From the cell containing the given text, extract its center point as [x, y] coordinate. 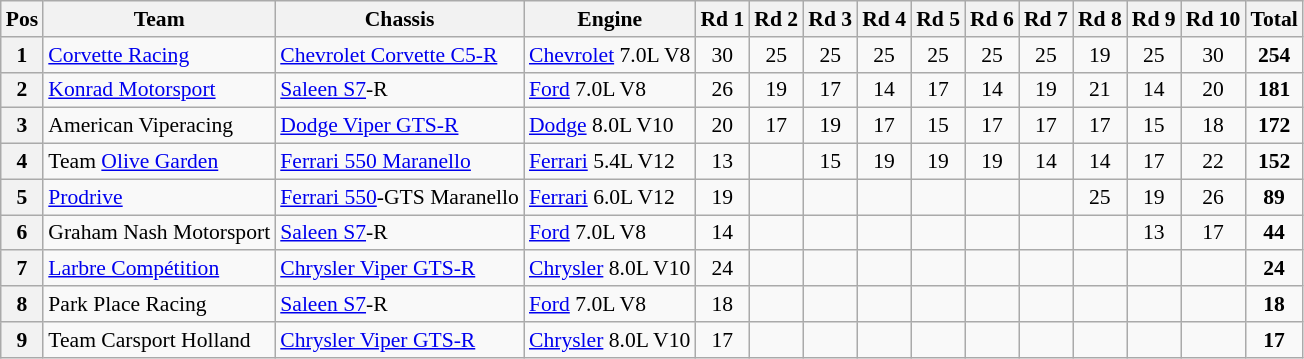
8 [22, 304]
Dodge 8.0L V10 [610, 126]
44 [1274, 233]
Larbre Compétition [159, 269]
Team Olive Garden [159, 162]
American Viperacing [159, 126]
Total [1274, 19]
Chassis [400, 19]
181 [1274, 90]
6 [22, 233]
Ferrari 5.4L V12 [610, 162]
Rd 9 [1154, 19]
Rd 4 [884, 19]
22 [1214, 162]
Rd 2 [776, 19]
9 [22, 340]
Prodrive [159, 197]
4 [22, 162]
Ferrari 550-GTS Maranello [400, 197]
Chevrolet Corvette C5-R [400, 55]
Corvette Racing [159, 55]
89 [1274, 197]
Dodge Viper GTS-R [400, 126]
7 [22, 269]
Rd 1 [722, 19]
Rd 6 [992, 19]
Pos [22, 19]
3 [22, 126]
Park Place Racing [159, 304]
21 [1100, 90]
Chevrolet 7.0L V8 [610, 55]
254 [1274, 55]
5 [22, 197]
Ferrari 550 Maranello [400, 162]
Konrad Motorsport [159, 90]
Rd 10 [1214, 19]
Ferrari 6.0L V12 [610, 197]
172 [1274, 126]
Rd 5 [938, 19]
Graham Nash Motorsport [159, 233]
Team [159, 19]
Rd 7 [1046, 19]
Rd 3 [830, 19]
Rd 8 [1100, 19]
Team Carsport Holland [159, 340]
152 [1274, 162]
2 [22, 90]
1 [22, 55]
Engine [610, 19]
